From the cell containing the given text, extract its center point as (x, y) coordinate. 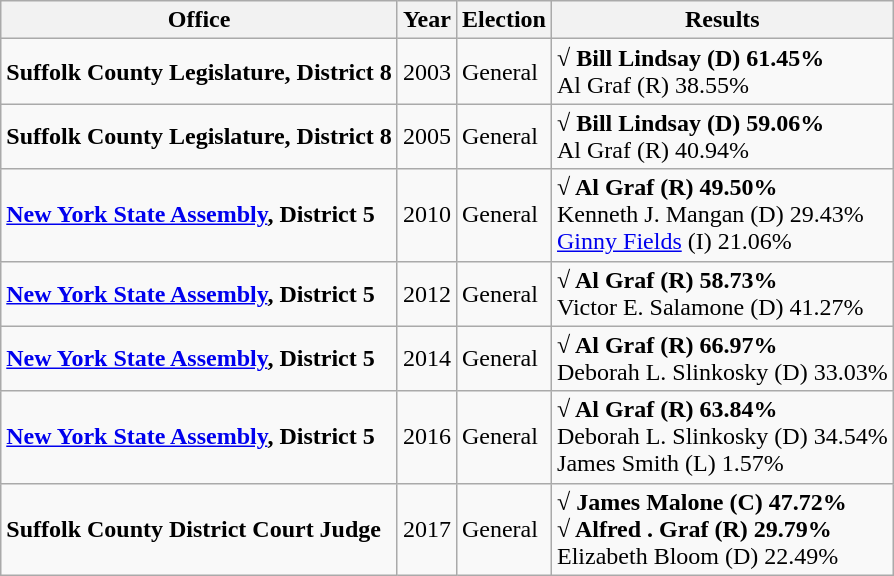
2016 (426, 437)
Office (200, 20)
2017 (426, 529)
√ Al Graf (R) 49.50%Kenneth J. Mangan (D) 29.43%Ginny Fields (I) 21.06% (723, 215)
√ Bill Lindsay (D) 61.45%Al Graf (R) 38.55% (723, 72)
2010 (426, 215)
2003 (426, 72)
Suffolk County District Court Judge (200, 529)
√ James Malone (C) 47.72%√ Alfred . Graf (R) 29.79%Elizabeth Bloom (D) 22.49% (723, 529)
Results (723, 20)
2005 (426, 136)
√ Al Graf (R) 58.73%Victor E. Salamone (D) 41.27% (723, 294)
√ Bill Lindsay (D) 59.06%Al Graf (R) 40.94% (723, 136)
Year (426, 20)
Election (504, 20)
√ Al Graf (R) 63.84%Deborah L. Slinkosky (D) 34.54%James Smith (L) 1.57% (723, 437)
√ Al Graf (R) 66.97%Deborah L. Slinkosky (D) 33.03% (723, 358)
2014 (426, 358)
2012 (426, 294)
